For the text-containing cell, return its midpoint in (X, Y) coordinate format. 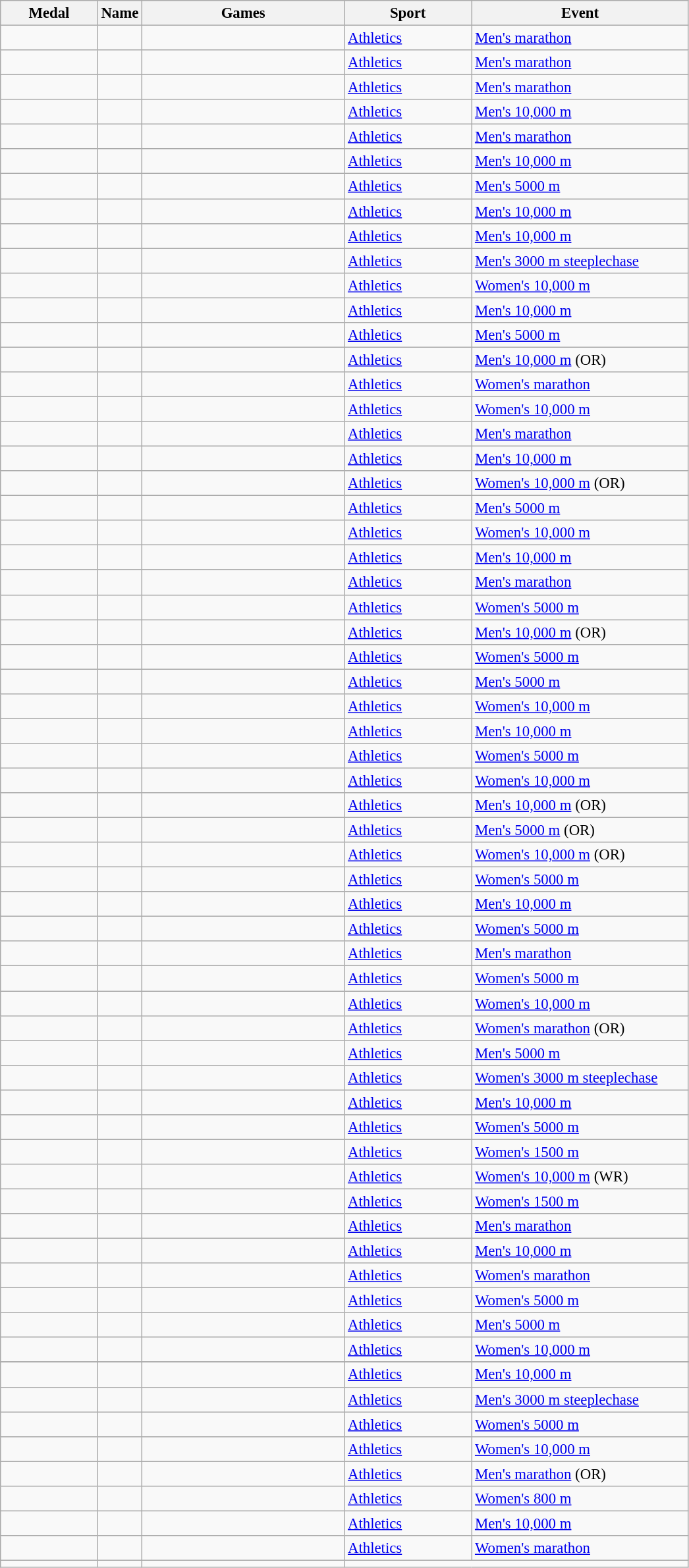
Women's 800 m (580, 1499)
Medal (49, 13)
Men's 5000 m (OR) (580, 830)
Women's marathon (OR) (580, 1028)
Men's marathon (OR) (580, 1474)
Women's 10,000 m (WR) (580, 1177)
Name (120, 13)
Event (580, 13)
Games (244, 13)
Women's 3000 m steeplechase (580, 1077)
Sport (408, 13)
